Provide the [X, Y] coordinate of the cell's center where the given text is located.  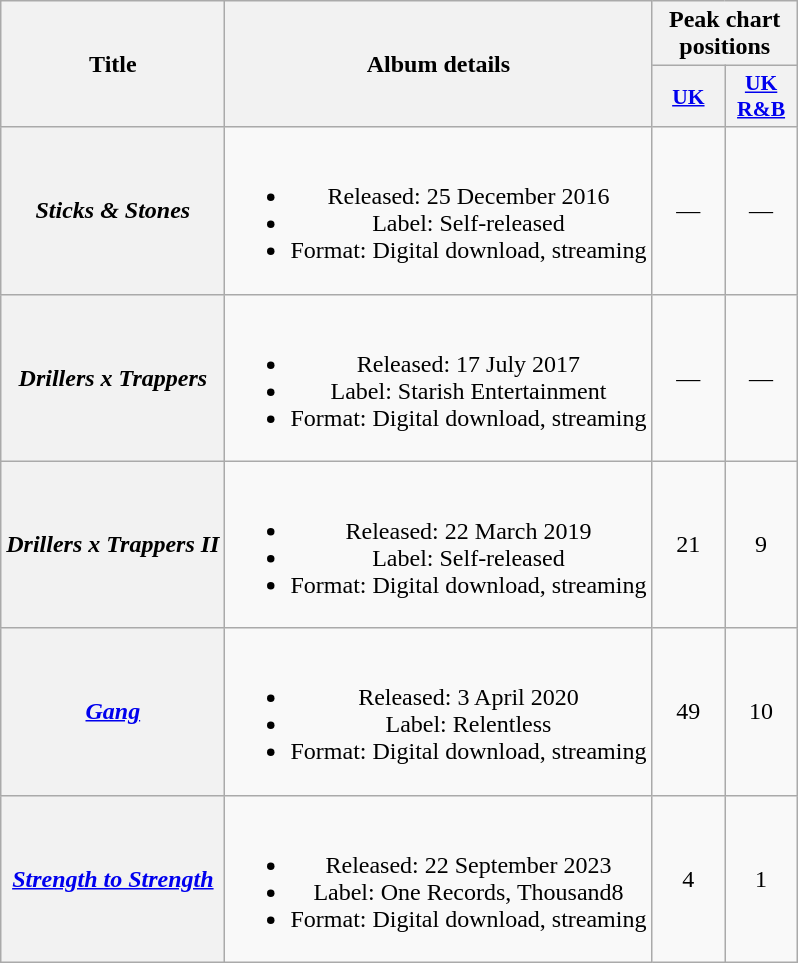
1 [762, 878]
10 [762, 712]
Sticks & Stones [113, 210]
49 [688, 712]
Released: 25 December 2016Label: Self-releasedFormat: Digital download, streaming [438, 210]
Drillers x Trappers [113, 378]
Album details [438, 64]
Peak chart positions [725, 34]
Drillers x Trappers II [113, 544]
4 [688, 878]
21 [688, 544]
Gang [113, 712]
Released: 22 September 2023Label: One Records, Thousand8Format: Digital download, streaming [438, 878]
Released: 17 July 2017Label: Starish EntertainmentFormat: Digital download, streaming [438, 378]
9 [762, 544]
Released: 3 April 2020Label: RelentlessFormat: Digital download, streaming [438, 712]
Released: 22 March 2019Label: Self-releasedFormat: Digital download, streaming [438, 544]
UK [688, 96]
UKR&B [762, 96]
Title [113, 64]
Strength to Strength [113, 878]
